Pinpoint the cell where the given text exists, returning its (X, Y) midpoint coordinate. 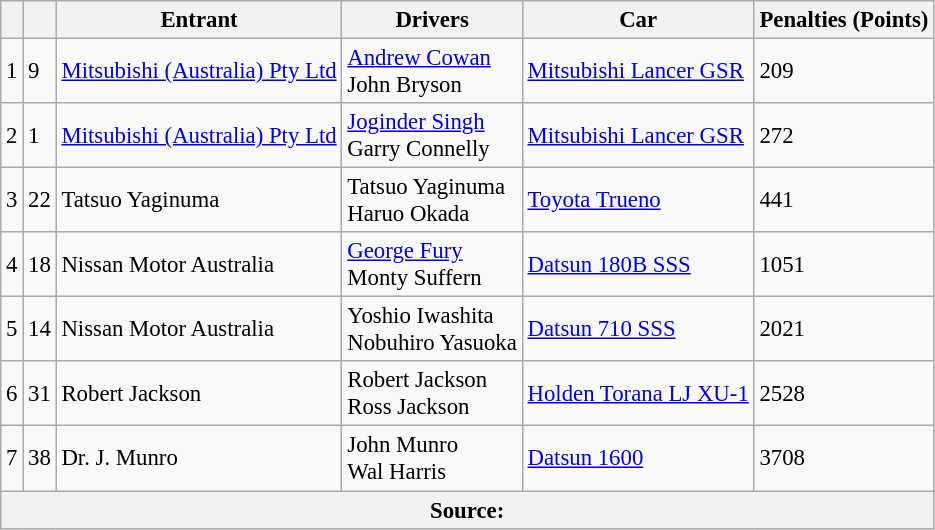
Yoshio Iwashita Nobuhiro Yasuoka (432, 330)
6 (12, 394)
272 (844, 136)
Entrant (199, 20)
22 (40, 200)
5 (12, 330)
3708 (844, 458)
Datsun 1600 (638, 458)
38 (40, 458)
Andrew Cowan John Bryson (432, 72)
Datsun 180B SSS (638, 264)
3 (12, 200)
14 (40, 330)
1051 (844, 264)
4 (12, 264)
7 (12, 458)
2 (12, 136)
2528 (844, 394)
Tatsuo Yaginuma Haruo Okada (432, 200)
Holden Torana LJ XU-1 (638, 394)
9 (40, 72)
441 (844, 200)
Toyota Trueno (638, 200)
Joginder Singh Garry Connelly (432, 136)
2021 (844, 330)
Datsun 710 SSS (638, 330)
18 (40, 264)
Robert Jackson Ross Jackson (432, 394)
209 (844, 72)
Source: (468, 510)
Drivers (432, 20)
Dr. J. Munro (199, 458)
31 (40, 394)
John Munro Wal Harris (432, 458)
Penalties (Points) (844, 20)
George Fury Monty Suffern (432, 264)
Tatsuo Yaginuma (199, 200)
Car (638, 20)
Robert Jackson (199, 394)
